Output the (x, y) coordinate of the center of the cell containing the given text.  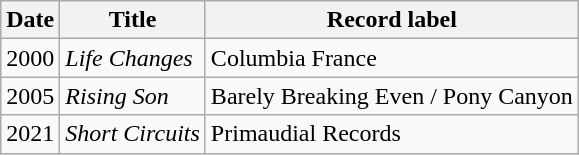
Record label (392, 20)
Columbia France (392, 58)
Primaudial Records (392, 134)
2000 (30, 58)
Barely Breaking Even / Pony Canyon (392, 96)
Title (133, 20)
Rising Son (133, 96)
Short Circuits (133, 134)
2005 (30, 96)
Date (30, 20)
Life Changes (133, 58)
2021 (30, 134)
